Identify which cell holds the provided text, then report its [X, Y] central coordinate. 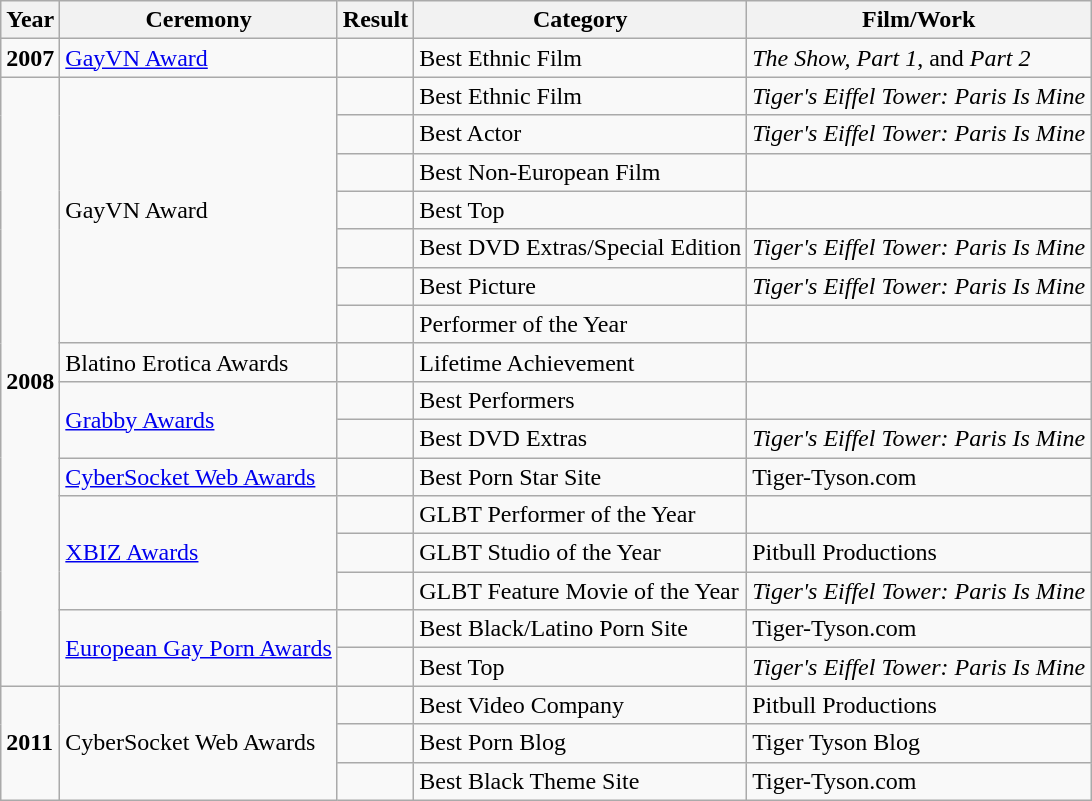
Best DVD Extras [580, 438]
GLBT Feature Movie of the Year [580, 591]
GLBT Studio of the Year [580, 553]
The Show, Part 1, and Part 2 [919, 58]
Best Porn Blog [580, 743]
Lifetime Achievement [580, 362]
Best Black/Latino Porn Site [580, 629]
Best Performers [580, 400]
Result [375, 20]
Tiger Tyson Blog [919, 743]
Best Actor [580, 134]
Category [580, 20]
2011 [30, 743]
Grabby Awards [198, 419]
Film/Work [919, 20]
Year [30, 20]
Performer of the Year [580, 324]
2008 [30, 382]
Best Non-European Film [580, 172]
European Gay Porn Awards [198, 648]
Best Porn Star Site [580, 477]
Best Video Company [580, 705]
XBIZ Awards [198, 553]
Ceremony [198, 20]
Best Picture [580, 286]
GLBT Performer of the Year [580, 515]
Blatino Erotica Awards [198, 362]
Best Black Theme Site [580, 781]
Best DVD Extras/Special Edition [580, 248]
2007 [30, 58]
